Return [x, y] of the center of cell containing provided text 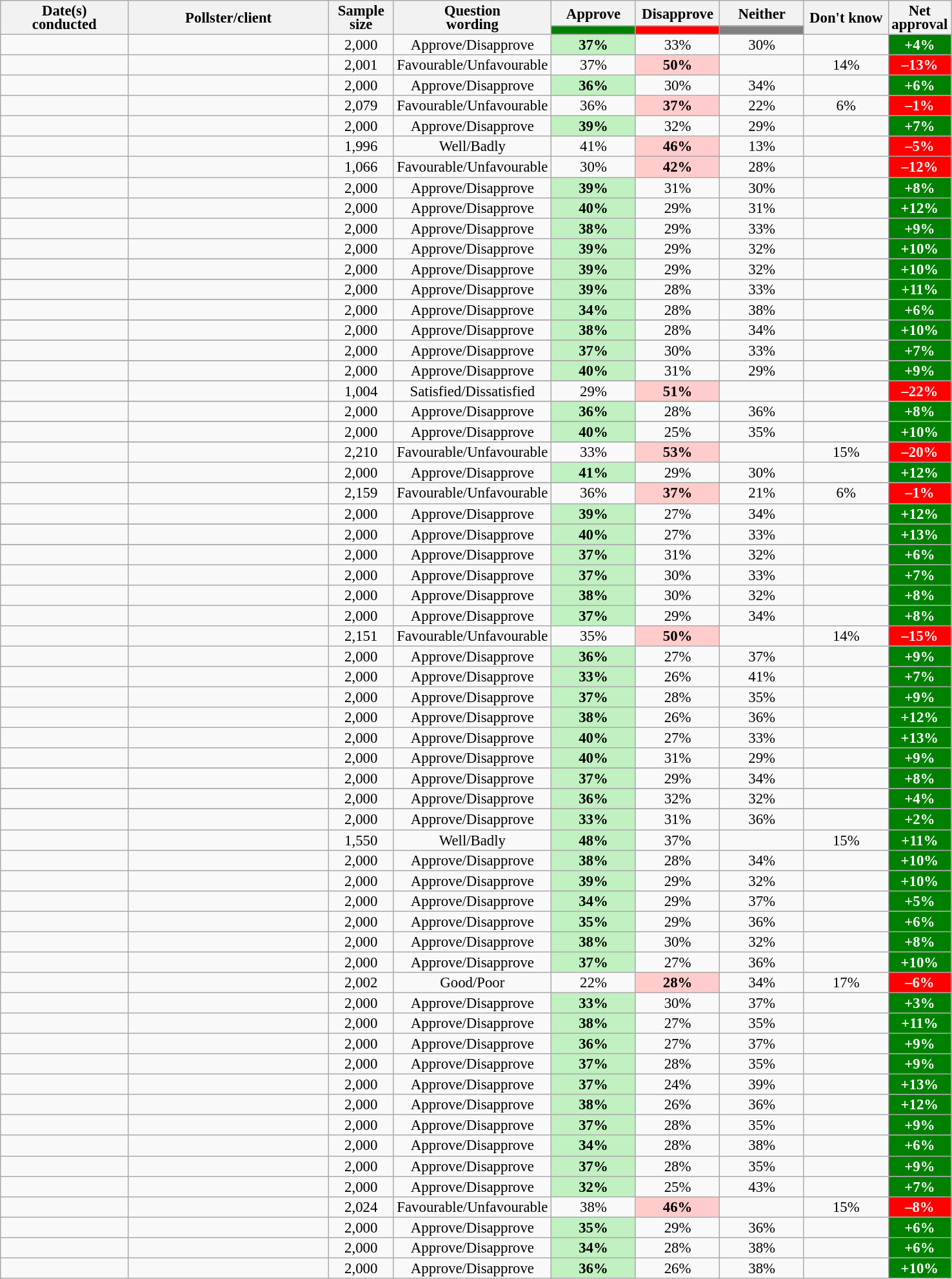
Questionwording [472, 18]
2,151 [361, 636]
Satisfied/Dissatisfied [472, 392]
+3% [920, 1003]
2,079 [361, 106]
2,210 [361, 452]
43% [762, 1187]
+5% [920, 901]
Don't know [846, 18]
–12% [920, 167]
Pollster/client [228, 18]
53% [677, 452]
51% [677, 392]
1,550 [361, 840]
Disapprove [677, 13]
2,159 [361, 494]
Approve [593, 13]
2,024 [361, 1207]
2,001 [361, 65]
42% [677, 167]
1,066 [361, 167]
–13% [920, 65]
1,004 [361, 392]
2,002 [361, 983]
Neither [762, 13]
Good/Poor [472, 983]
+2% [920, 820]
1,996 [361, 147]
–15% [920, 636]
–22% [920, 392]
–5% [920, 147]
Net approval [920, 18]
–8% [920, 1207]
21% [762, 494]
13% [762, 147]
–6% [920, 983]
17% [846, 983]
24% [677, 1085]
Sample size [361, 18]
48% [593, 840]
–20% [920, 452]
Date(s)conducted [64, 18]
